Search for the cell housing the specified text and yield its [X, Y] center coordinate. 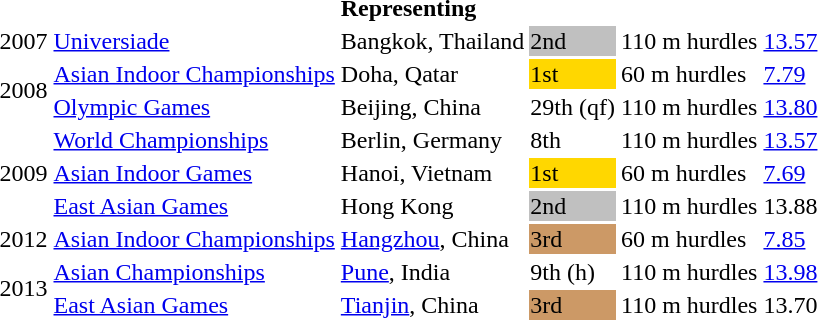
Bangkok, Thailand [432, 41]
Asian Championships [194, 272]
Doha, Qatar [432, 74]
World Championships [194, 140]
9th (h) [573, 272]
Berlin, Germany [432, 140]
Olympic Games [194, 107]
Hangzhou, China [432, 239]
29th (qf) [573, 107]
Hanoi, Vietnam [432, 173]
Beijing, China [432, 107]
Hong Kong [432, 206]
Tianjin, China [432, 305]
Asian Indoor Games [194, 173]
Pune, India [432, 272]
8th [573, 140]
Universiade [194, 41]
